Provide the (x, y) coordinate of the cell's center where the given text is located.  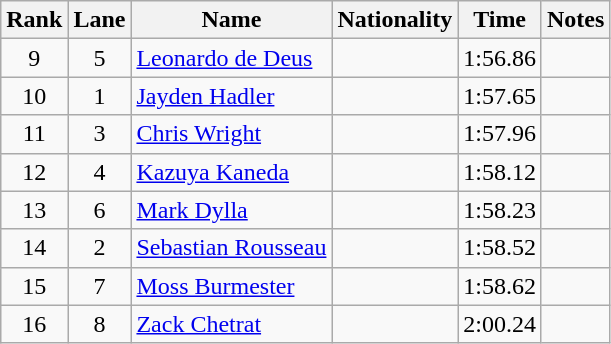
Zack Chetrat (232, 324)
Lane (100, 20)
16 (34, 324)
Jayden Hadler (232, 96)
15 (34, 286)
Notes (575, 20)
5 (100, 58)
11 (34, 134)
13 (34, 210)
Name (232, 20)
1:58.23 (500, 210)
Moss Burmester (232, 286)
9 (34, 58)
Kazuya Kaneda (232, 172)
Chris Wright (232, 134)
Leonardo de Deus (232, 58)
3 (100, 134)
4 (100, 172)
14 (34, 248)
8 (100, 324)
Mark Dylla (232, 210)
Time (500, 20)
1:58.62 (500, 286)
1:58.12 (500, 172)
10 (34, 96)
1 (100, 96)
1:58.52 (500, 248)
12 (34, 172)
1:57.65 (500, 96)
1:57.96 (500, 134)
Sebastian Rousseau (232, 248)
6 (100, 210)
Rank (34, 20)
7 (100, 286)
Nationality (395, 20)
2:00.24 (500, 324)
2 (100, 248)
1:56.86 (500, 58)
